Identify which cell holds the provided text, then report its [x, y] central coordinate. 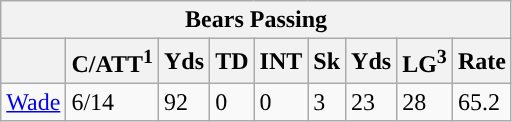
6/14 [112, 102]
65.2 [482, 102]
28 [425, 102]
TD [232, 62]
Bears Passing [256, 20]
92 [184, 102]
C/ATT1 [112, 62]
23 [372, 102]
Rate [482, 62]
Sk [327, 62]
3 [327, 102]
INT [281, 62]
LG3 [425, 62]
Wade [34, 102]
